Extract the [X, Y] coordinate from the center of the cell holding the provided text.  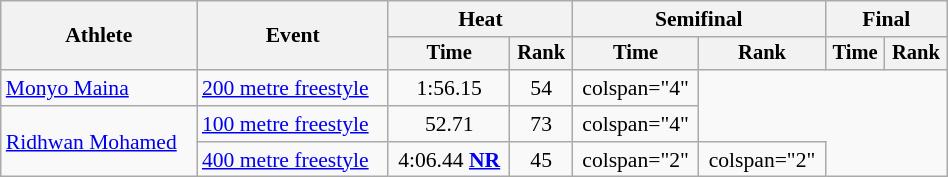
73 [541, 124]
Event [293, 36]
Semifinal [698, 19]
Heat [480, 19]
1:56.15 [448, 88]
Ridhwan Mohamed [99, 142]
52.71 [448, 124]
200 metre freestyle [293, 88]
100 metre freestyle [293, 124]
Final [886, 19]
54 [541, 88]
Athlete [99, 36]
Monyo Maina [99, 88]
